Search for the cell housing the specified text and yield its (X, Y) center coordinate. 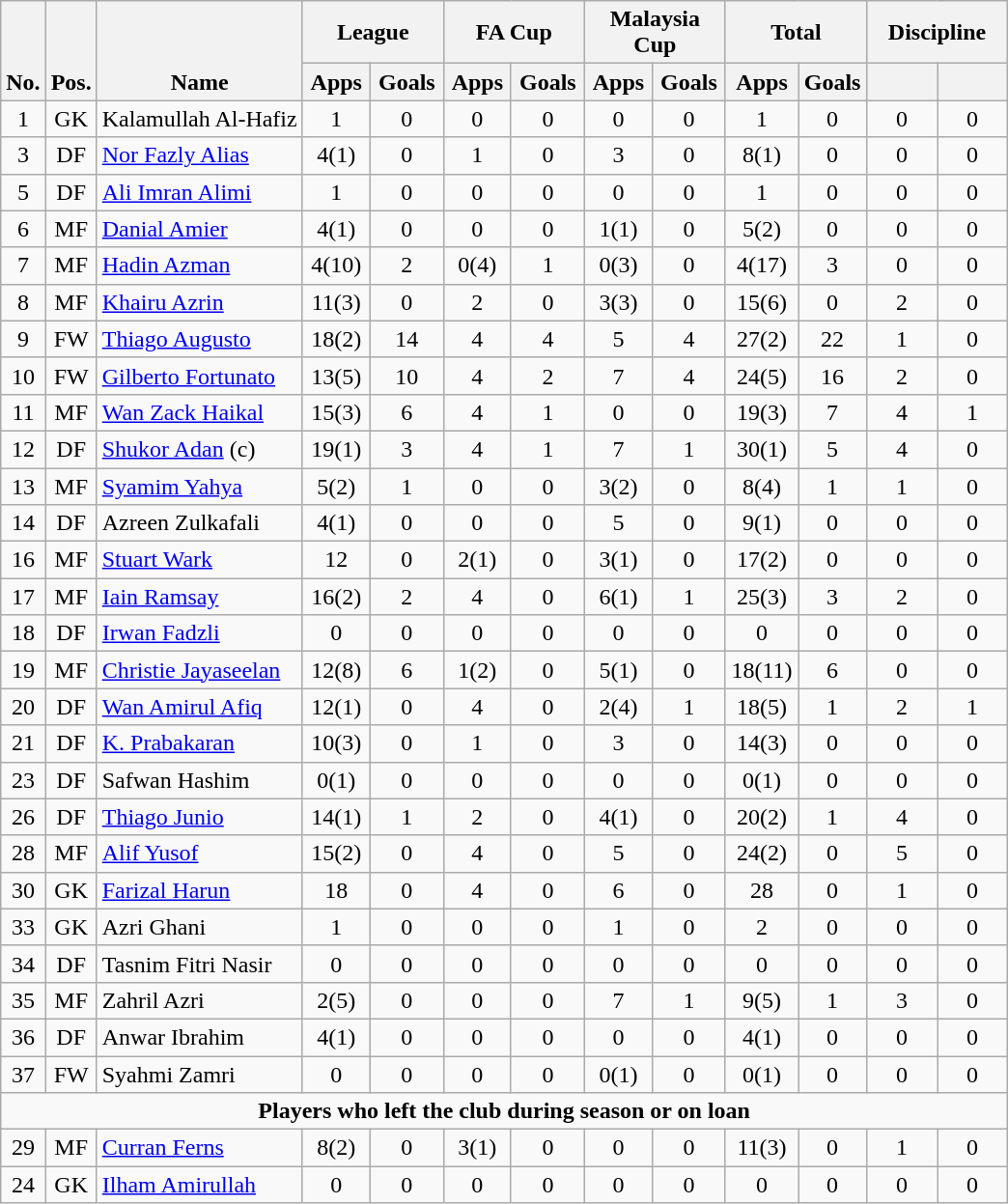
12(8) (336, 670)
Alif Yusof (199, 854)
1(2) (477, 670)
Players who left the club during season or on loan (504, 1111)
18(5) (761, 707)
Gilberto Fortunato (199, 376)
Syahmi Zamri (199, 1075)
Danial Amier (199, 229)
8(1) (761, 155)
Tasnim Fitri Nasir (199, 964)
4(10) (336, 266)
16(2) (336, 597)
9(5) (761, 1000)
2(1) (477, 560)
23 (23, 780)
17(2) (761, 560)
8(4) (761, 486)
21 (23, 743)
Stuart Wark (199, 560)
Pos. (71, 50)
22 (832, 339)
15(3) (336, 412)
Curran Ferns (199, 1148)
0(4) (477, 266)
Christie Jayaseelan (199, 670)
Malaysia Cup (655, 33)
Azreen Zulkafali (199, 523)
3(3) (618, 302)
14(1) (336, 817)
15(6) (761, 302)
19(3) (761, 412)
5(1) (618, 670)
Zahril Azri (199, 1000)
Name (199, 50)
Anwar Ibrahim (199, 1037)
3(2) (618, 486)
18(11) (761, 670)
2(4) (618, 707)
13 (23, 486)
Shukor Adan (c) (199, 449)
Irwan Fadzli (199, 633)
Hadin Azman (199, 266)
36 (23, 1037)
27(2) (761, 339)
Nor Fazly Alias (199, 155)
League (373, 33)
19 (23, 670)
33 (23, 927)
30(1) (761, 449)
37 (23, 1075)
11 (23, 412)
20(2) (761, 817)
34 (23, 964)
Total (796, 33)
9 (23, 339)
24(2) (761, 854)
Safwan Hashim (199, 780)
1(1) (618, 229)
0(3) (618, 266)
12(1) (336, 707)
Ilham Amirullah (199, 1185)
18(2) (336, 339)
19(1) (336, 449)
Iain Ramsay (199, 597)
14(3) (761, 743)
8 (23, 302)
10(3) (336, 743)
8(2) (336, 1148)
13(5) (336, 376)
24 (23, 1185)
Farizal Harun (199, 890)
20 (23, 707)
No. (23, 50)
25(3) (761, 597)
17 (23, 597)
9(1) (761, 523)
29 (23, 1148)
Azri Ghani (199, 927)
30 (23, 890)
Syamim Yahya (199, 486)
24(5) (761, 376)
2(5) (336, 1000)
Ali Imran Alimi (199, 192)
FA Cup (514, 33)
Discipline (937, 33)
K. Prabakaran (199, 743)
15(2) (336, 854)
35 (23, 1000)
Wan Zack Haikal (199, 412)
Thiago Augusto (199, 339)
Wan Amirul Afiq (199, 707)
4(17) (761, 266)
Khairu Azrin (199, 302)
6(1) (618, 597)
Thiago Junio (199, 817)
Kalamullah Al-Hafiz (199, 119)
26 (23, 817)
